Find where the given text appears and provide that cell's center as (x, y) coordinate. 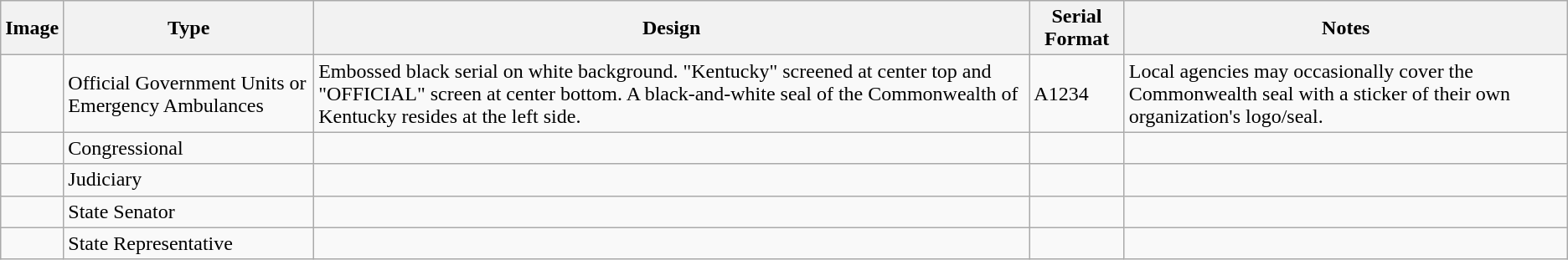
Type (189, 28)
Local agencies may occasionally cover the Commonwealth seal with a sticker of their own organization's logo/seal. (1345, 94)
Image (32, 28)
State Representative (189, 243)
Notes (1345, 28)
Judiciary (189, 180)
A1234 (1077, 94)
State Senator (189, 212)
Official Government Units or Emergency Ambulances (189, 94)
Congressional (189, 148)
Serial Format (1077, 28)
Design (672, 28)
